Provide the [x, y] coordinate of the cell's center where the given text is located.  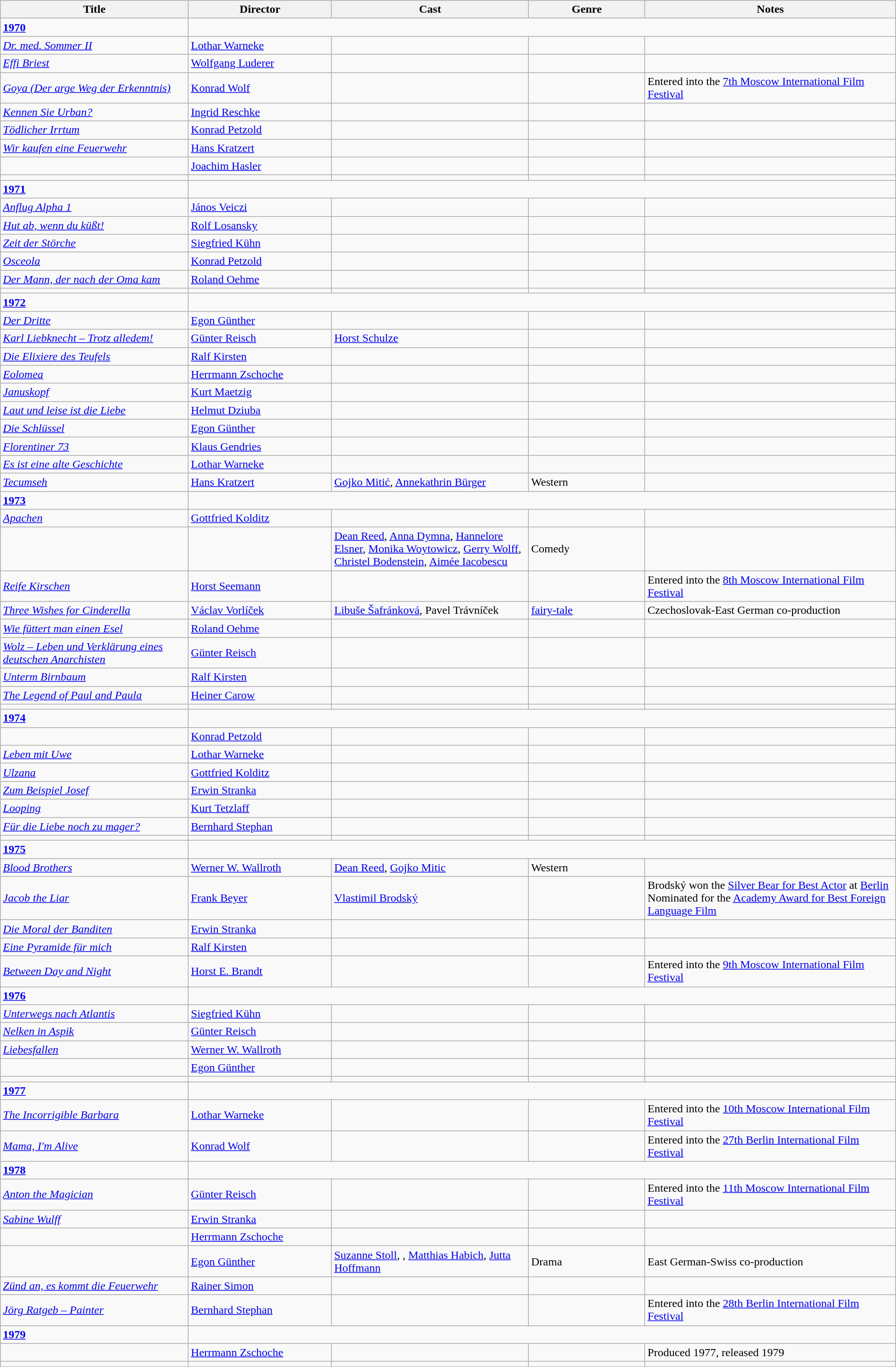
Vlastimil Brodský [430, 898]
Anflug Alpha 1 [95, 207]
Anton the Magician [95, 1195]
Blood Brothers [95, 868]
Entered into the 7th Moscow International Film Festival [770, 88]
Rainer Simon [260, 1286]
Es ist eine alte Geschichte [95, 464]
Zünd an, es kommt die Feuerwehr [95, 1286]
Drama [586, 1262]
1974 [95, 718]
Entered into the 9th Moscow International Film Festival [770, 972]
Rolf Losansky [260, 225]
Januskopf [95, 392]
Czechoslovak-East German co-production [770, 610]
Goya (Der arge Weg der Erkenntnis) [95, 88]
fairy-tale [586, 610]
1975 [95, 850]
1976 [95, 996]
Ulzana [95, 772]
Brodský won the Silver Bear for Best Actor at BerlinNominated for the Academy Award for Best Foreign Language Film [770, 898]
Entered into the 27th Berlin International Film Festival [770, 1145]
Wie füttert man einen Esel [95, 628]
Joachim Hasler [260, 166]
Effi Briest [95, 63]
Jacob the Liar [95, 898]
Tecumseh [95, 482]
Dean Reed, Anna Dymna, Hannelore Elsner, Monika Woytowicz, Gerry Wolff, Christel Bodenstein, Aimée Iacobescu [430, 549]
Entered into the 28th Berlin International Film Festival [770, 1310]
Gojko Mitić, Annekathrin Bürger [430, 482]
Unterwegs nach Atlantis [95, 1014]
Entered into the 10th Moscow International Film Festival [770, 1115]
Title [95, 9]
Cast [430, 9]
Kurt Tetzlaff [260, 808]
Unterm Birnbaum [95, 677]
Director [260, 9]
Hut ab, wenn du küßt! [95, 225]
Reife Kirschen [95, 586]
1978 [95, 1170]
The Legend of Paul and Paula [95, 695]
Die Moral der Banditen [95, 929]
Eine Pyramide für mich [95, 947]
Osceola [95, 261]
Three Wishes for Cinderella [95, 610]
Wolfgang Luderer [260, 63]
Die Schlüssel [95, 428]
Apachen [95, 518]
1970 [95, 27]
Genre [586, 9]
Die Elixiere des Teufels [95, 356]
Heiner Carow [260, 695]
Notes [770, 9]
Zeit der Störche [95, 243]
Kurt Maetzig [260, 392]
Horst E. Brandt [260, 972]
Wolz – Leben und Verklärung eines deutschen Anarchisten [95, 653]
Zum Beispiel Josef [95, 790]
Václav Vorlíček [260, 610]
Ingrid Reschke [260, 112]
1971 [95, 189]
1972 [95, 302]
Entered into the 8th Moscow International Film Festival [770, 586]
Liebesfallen [95, 1049]
1977 [95, 1091]
Der Mann, der nach der Oma kam [95, 279]
Nelken in Aspik [95, 1032]
Dr. med. Sommer II [95, 45]
Mama, I'm Alive [95, 1145]
Eolomea [95, 374]
1979 [95, 1334]
Horst Seemann [260, 586]
Klaus Gendries [260, 446]
Kennen Sie Urban? [95, 112]
East German-Swiss co-production [770, 1262]
1973 [95, 500]
Laut und leise ist die Liebe [95, 410]
Entered into the 11th Moscow International Film Festival [770, 1195]
Jörg Ratgeb – Painter [95, 1310]
Horst Schulze [430, 338]
Comedy [586, 549]
Leben mit Uwe [95, 754]
The Incorrigible Barbara [95, 1115]
Florentiner 73 [95, 446]
Looping [95, 808]
János Veiczi [260, 207]
Produced 1977, released 1979 [770, 1352]
Libuše Šafránková, Pavel Trávníček [430, 610]
Frank Beyer [260, 898]
Helmut Dziuba [260, 410]
Sabine Wulff [95, 1219]
Für die Liebe noch zu mager? [95, 826]
Karl Liebknecht – Trotz alledem! [95, 338]
Wir kaufen eine Feuerwehr [95, 148]
Suzanne Stoll, , Matthias Habich, Jutta Hoffmann [430, 1262]
Between Day and Night [95, 972]
Der Dritte [95, 320]
Dean Reed, Gojko Mitic [430, 868]
Tödlicher Irrtum [95, 130]
